Capture the cell that displays the provided text and extract its [X, Y] central coordinate. 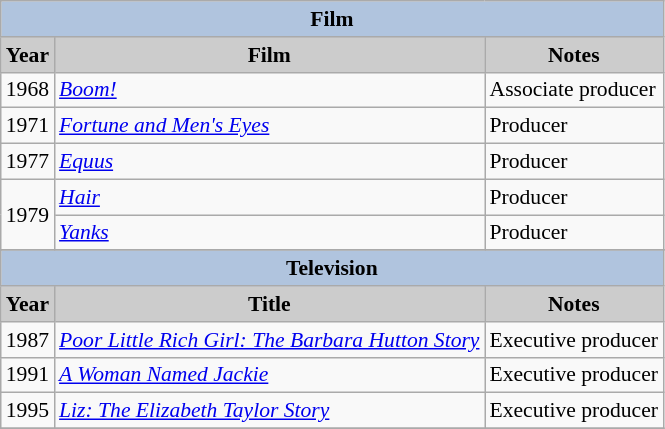
1977 [28, 162]
A Woman Named Jackie [269, 375]
Equus [269, 162]
Poor Little Rich Girl: The Barbara Hutton Story [269, 340]
1991 [28, 375]
Television [332, 269]
Associate producer [574, 90]
1971 [28, 126]
1987 [28, 340]
Boom! [269, 90]
1979 [28, 214]
Hair [269, 197]
1995 [28, 411]
Liz: The Elizabeth Taylor Story [269, 411]
Yanks [269, 233]
Title [269, 304]
Fortune and Men's Eyes [269, 126]
1968 [28, 90]
